Locate the cell with the specified text and output its [X, Y] center coordinate. 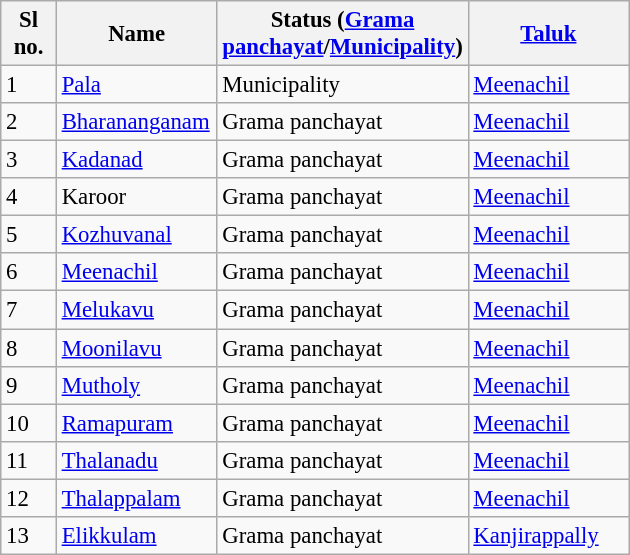
Thalanadu [136, 460]
Thalappalam [136, 498]
Karoor [136, 197]
1 [29, 85]
7 [29, 310]
Sl no. [29, 34]
2 [29, 122]
Moonilavu [136, 348]
5 [29, 235]
4 [29, 197]
Pala [136, 85]
11 [29, 460]
Taluk [548, 34]
8 [29, 348]
10 [29, 423]
Melukavu [136, 310]
9 [29, 385]
Mutholy [136, 385]
Kadanad [136, 160]
13 [29, 536]
Status (Grama panchayat/Municipality) [342, 34]
Elikkulam [136, 536]
Kozhuvanal [136, 235]
Kanjirappally [548, 536]
Name [136, 34]
Municipality [342, 85]
6 [29, 273]
Ramapuram [136, 423]
Bharananganam [136, 122]
3 [29, 160]
12 [29, 498]
